Return the (X, Y) coordinate for the center point of the cell that contains the specified text.  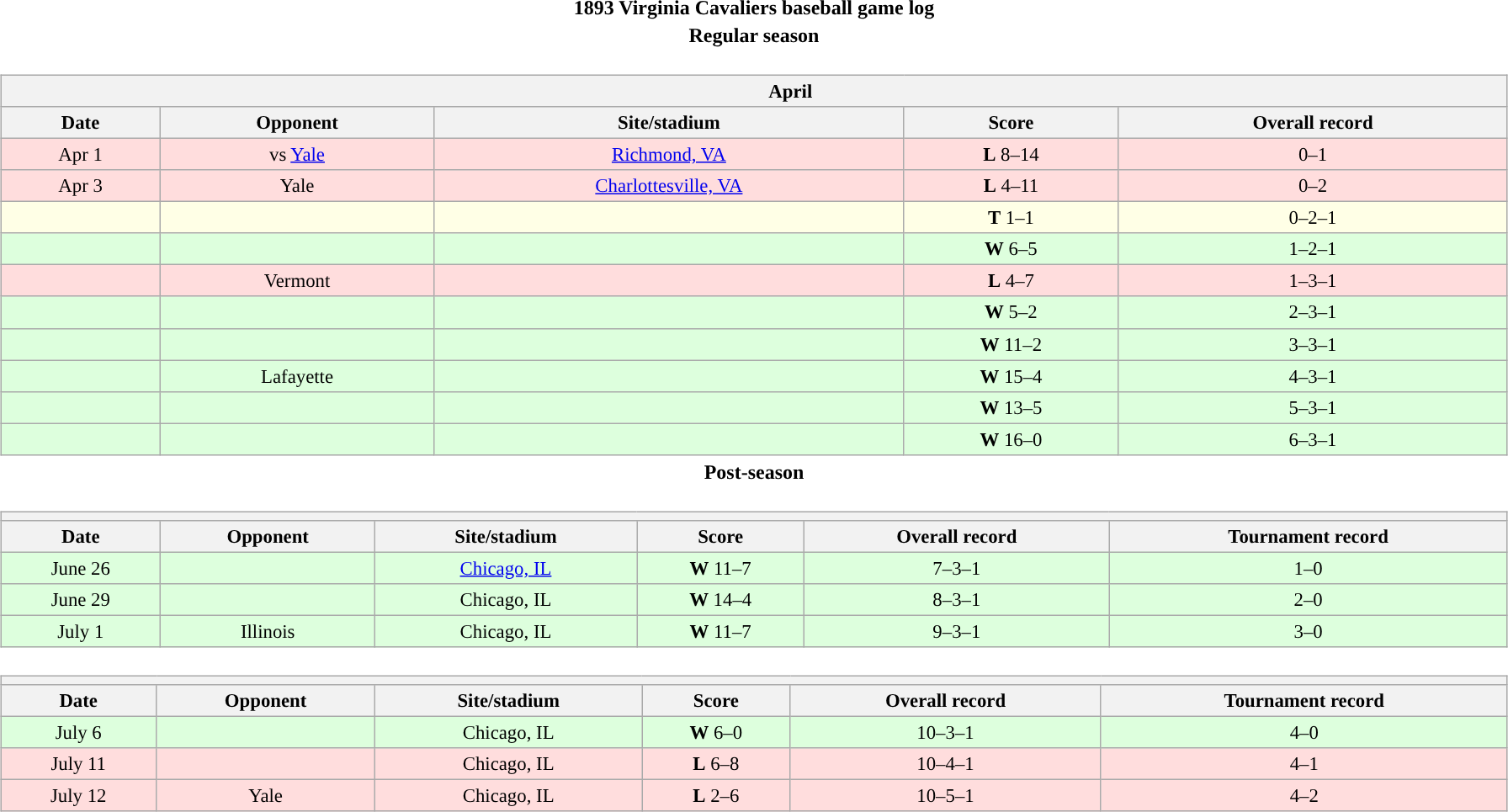
4–1 (1304, 764)
L 8–14 (1012, 154)
Apr 1 (81, 154)
1–0 (1308, 568)
W 11–2 (1012, 344)
July 12 (79, 796)
Richmond, VA (670, 154)
2–0 (1308, 600)
0–1 (1313, 154)
0–2–1 (1313, 218)
4–0 (1304, 733)
10–5–1 (946, 796)
Charlottesville, VA (670, 186)
Illinois (268, 631)
W 6–5 (1012, 249)
4–2 (1304, 796)
8–3–1 (957, 600)
L 4–7 (1012, 281)
0–2 (1313, 186)
W 16–0 (1012, 439)
10–3–1 (946, 733)
3–0 (1308, 631)
Lafayette (296, 376)
July 11 (79, 764)
W 13–5 (1012, 407)
June 29 (81, 600)
L 6–8 (716, 764)
L 2–6 (716, 796)
5–3–1 (1313, 407)
L 4–11 (1012, 186)
9–3–1 (957, 631)
7–3–1 (957, 568)
W 14–4 (720, 600)
W 5–2 (1012, 312)
June 26 (81, 568)
July 1 (81, 631)
April (754, 91)
1–3–1 (1313, 281)
W 6–0 (716, 733)
vs Yale (296, 154)
3–3–1 (1313, 344)
2–3–1 (1313, 312)
Vermont (296, 281)
1–2–1 (1313, 249)
W 15–4 (1012, 376)
T 1–1 (1012, 218)
4–3–1 (1313, 376)
Apr 3 (81, 186)
July 6 (79, 733)
10–4–1 (946, 764)
6–3–1 (1313, 439)
